Capture the cell that displays the provided text and extract its (X, Y) central coordinate. 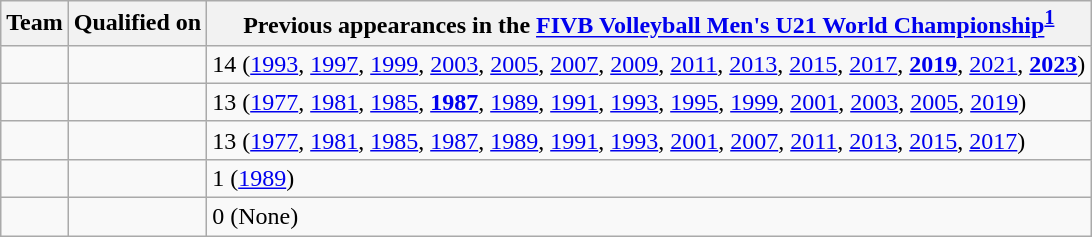
13 (1977, 1981, 1985, 1987, 1989, 1991, 1993, 1995, 1999, 2001, 2003, 2005, 2019) (649, 102)
Previous appearances in the FIVB Volleyball Men's U21 World Championship1 (649, 24)
Team (35, 24)
Qualified on (137, 24)
14 (1993, 1997, 1999, 2003, 2005, 2007, 2009, 2011, 2013, 2015, 2017, 2019, 2021, 2023) (649, 64)
13 (1977, 1981, 1985, 1987, 1989, 1991, 1993, 2001, 2007, 2011, 2013, 2015, 2017) (649, 140)
1 (1989) (649, 178)
0 (None) (649, 217)
